Scan for the cell matching the given text and deliver its (x, y) coordinate at center. 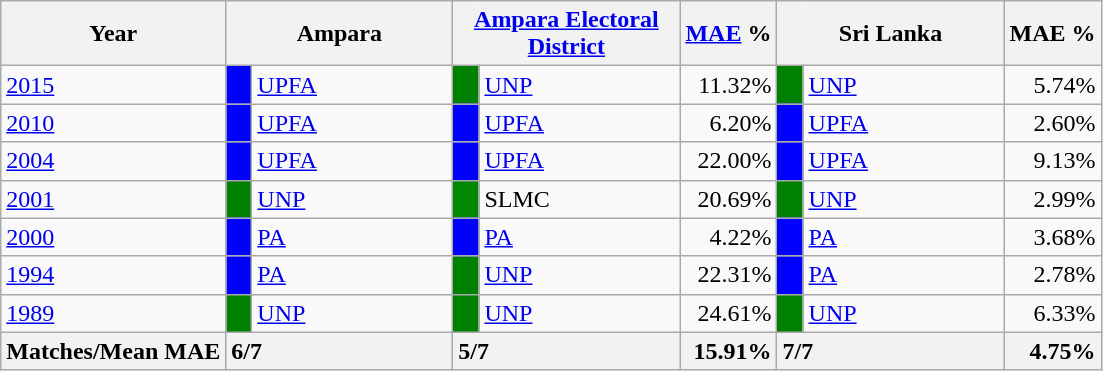
6/7 (340, 351)
4.22% (728, 237)
2015 (114, 85)
15.91% (728, 351)
Ampara (340, 34)
22.31% (728, 275)
4.75% (1052, 351)
2.78% (1052, 275)
SLMC (580, 199)
9.13% (1052, 161)
11.32% (728, 85)
Year (114, 34)
2.60% (1052, 123)
Sri Lanka (890, 34)
5.74% (1052, 85)
2004 (114, 161)
2010 (114, 123)
6.20% (728, 123)
22.00% (728, 161)
5/7 (566, 351)
1994 (114, 275)
2.99% (1052, 199)
24.61% (728, 313)
3.68% (1052, 237)
Matches/Mean MAE (114, 351)
6.33% (1052, 313)
Ampara Electoral District (566, 34)
7/7 (890, 351)
2001 (114, 199)
2000 (114, 237)
1989 (114, 313)
20.69% (728, 199)
